Search for the cell housing the specified text and yield its (x, y) center coordinate. 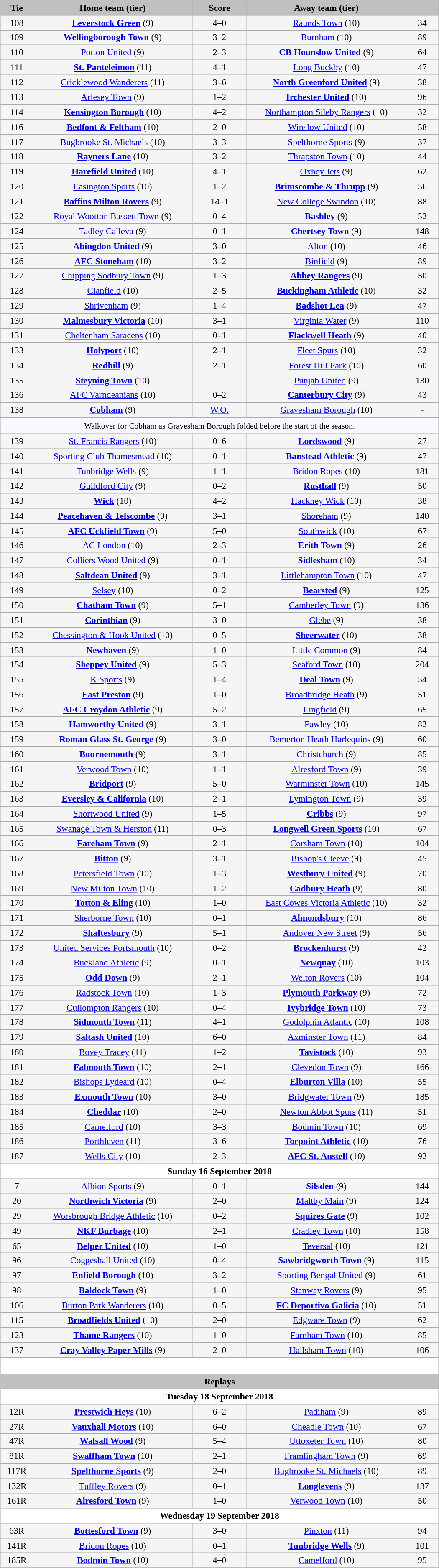
114 (17, 112)
St. Francis Rangers (10) (112, 442)
Thrapston Town (10) (327, 157)
Cribbs (9) (327, 814)
Almondsbury (10) (327, 918)
Edgware Town (9) (327, 1320)
Cullompton Rangers (10) (112, 1008)
Northampton Sileby Rangers (10) (327, 112)
Glebe (9) (327, 620)
Cadbury Heath (9) (327, 889)
186 (17, 1142)
Shortwood United (9) (112, 814)
Albion Sports (9) (112, 1186)
Westbury United (9) (327, 873)
Rusthall (9) (327, 486)
Padiham (9) (327, 1412)
Torpoint Athletic (10) (327, 1142)
149 (17, 590)
St. Panteleimon (11) (112, 68)
Cray Valley Paper Mills (9) (112, 1350)
177 (17, 1008)
46 (422, 246)
119 (17, 172)
184 (17, 1112)
Littlehampton Town (10) (327, 575)
Rayners Lane (10) (112, 157)
12R (17, 1412)
170 (17, 903)
Clevedon Town (9) (327, 1067)
Plymouth Parkway (9) (327, 993)
81R (17, 1456)
27 (422, 442)
Eversley & California (10) (112, 799)
Leverstock Green (9) (112, 23)
Corinthian (9) (112, 620)
Warminster Town (10) (327, 784)
126 (17, 261)
Burnham (10) (327, 38)
162 (17, 784)
AFC Uckfield Town (9) (112, 531)
103 (422, 963)
Lymington Town (9) (327, 799)
Bedfont & Feltham (10) (112, 127)
Canterbury City (9) (327, 395)
Elburton Villa (10) (327, 1082)
AFC Stoneham (10) (112, 261)
Falmouth Town (10) (112, 1067)
Hackney Wick (10) (327, 501)
FC Deportivo Galicia (10) (327, 1305)
Silsden (9) (327, 1186)
Harefield United (10) (112, 172)
Burton Park Wanderers (10) (112, 1305)
113 (17, 97)
Pinxton (11) (327, 1531)
98 (17, 1290)
Bishops Lydeard (10) (112, 1082)
Sheerwater (10) (327, 635)
150 (17, 605)
27R (17, 1427)
East Cowes Victoria Athletic (10) (327, 903)
142 (17, 486)
185R (17, 1560)
187 (17, 1157)
Southwick (10) (327, 531)
Redhill (9) (112, 365)
Home team (tier) (112, 8)
Little Common (9) (327, 650)
Exmouth Town (10) (112, 1097)
165 (17, 829)
Camberley Town (9) (327, 605)
Chessington & Hook United (10) (112, 635)
139 (17, 442)
Bottesford Town (9) (112, 1531)
Walsall Wood (9) (112, 1441)
Fareham Town (9) (112, 844)
Tavistock (10) (327, 1052)
Away team (tier) (327, 8)
United Services Portsmouth (10) (112, 948)
Coggeshall United (10) (112, 1261)
152 (17, 635)
49 (17, 1231)
109 (17, 38)
141R (17, 1546)
Bridgwater Town (9) (327, 1097)
120 (17, 187)
37 (422, 142)
2–5 (219, 291)
Corsham Town (10) (327, 844)
Bishop's Cleeve (9) (327, 858)
Replays (219, 1382)
164 (17, 814)
Maltby Main (9) (327, 1201)
Newquay (10) (327, 963)
North Greenford United (9) (327, 82)
40 (422, 336)
154 (17, 665)
151 (17, 620)
172 (17, 933)
AFC Croydon Athletic (9) (112, 710)
Chertsey Town (9) (327, 232)
Oxhey Jets (9) (327, 172)
Abingdon United (9) (112, 246)
204 (422, 665)
Steyning Town (10) (112, 381)
26 (422, 546)
133 (17, 351)
CB Hounslow United (9) (327, 53)
Score (219, 8)
Petersfield Town (10) (112, 873)
0–3 (219, 829)
147 (17, 561)
161R (17, 1501)
Belper United (10) (112, 1246)
Swanage Town & Herston (11) (112, 829)
Erith Town (9) (327, 546)
52 (422, 217)
Longlevens (9) (327, 1486)
76 (422, 1142)
Bitton (9) (112, 858)
159 (17, 739)
Framlingham Town (9) (327, 1456)
Cheddar (10) (112, 1112)
Axminster Town (11) (327, 1037)
Punjab United (9) (327, 381)
160 (17, 754)
101 (422, 1546)
Godolphin Atlantic (10) (327, 1022)
Hailsham Town (10) (327, 1350)
Bashley (9) (327, 217)
Irchester United (10) (327, 97)
92 (422, 1157)
Buckland Athletic (9) (112, 963)
East Preston (9) (112, 695)
Tadley Calleva (9) (112, 232)
Stanway Rovers (9) (327, 1290)
6–2 (219, 1412)
Bovey Tracey (11) (112, 1052)
157 (17, 710)
112 (17, 82)
Enfield Borough (10) (112, 1276)
Kensington Borough (10) (112, 112)
Ivybridge Town (10) (327, 1008)
117 (17, 142)
29 (17, 1216)
180 (17, 1052)
Clanfield (10) (112, 291)
20 (17, 1201)
64 (422, 53)
Shoreham (9) (327, 516)
Tuffley Rovers (9) (112, 1486)
NKF Burbage (10) (112, 1231)
63R (17, 1531)
Saltdean United (9) (112, 575)
Buckingham Athletic (10) (327, 291)
42 (422, 948)
Uttoxeter Town (10) (327, 1441)
AFC St. Austell (10) (327, 1157)
Badshot Lea (9) (327, 306)
163 (17, 799)
Royal Wootton Bassett Town (9) (112, 217)
122 (17, 217)
Forest Hill Park (10) (327, 365)
New College Swindon (10) (327, 202)
131 (17, 336)
132R (17, 1486)
Sidlesham (10) (327, 561)
Teversal (10) (327, 1246)
70 (422, 873)
82 (422, 725)
58 (422, 127)
161 (17, 769)
Raunds Town (10) (327, 23)
Brimscombe & Thrupp (9) (327, 187)
Easington Sports (10) (112, 187)
Shaftesbury (9) (112, 933)
116 (17, 127)
Arlesey Town (9) (112, 97)
Cheltenham Saracens (10) (112, 336)
W.O. (219, 410)
Wells City (10) (112, 1157)
Abbey Rangers (9) (327, 276)
127 (17, 276)
169 (17, 889)
88 (422, 202)
Cheadle Town (10) (327, 1427)
Longwell Green Sports (10) (327, 829)
123 (17, 1335)
43 (422, 395)
44 (422, 157)
Shrivenham (9) (112, 306)
Cobham (9) (112, 410)
175 (17, 978)
Radstock Town (10) (112, 993)
141 (17, 471)
45 (422, 858)
93 (422, 1052)
Sherborne Town (10) (112, 918)
Malmesbury Victoria (10) (112, 321)
72 (422, 993)
Wick (10) (112, 501)
Sheppey United (9) (112, 665)
86 (422, 918)
Chatham Town (9) (112, 605)
Holyport (10) (112, 351)
171 (17, 918)
179 (17, 1037)
AC London (10) (112, 546)
Prestwich Heys (10) (112, 1412)
153 (17, 650)
Tie (17, 8)
Selsey (10) (112, 590)
Fawley (10) (327, 725)
Deal Town (9) (327, 680)
Newhaven (9) (112, 650)
Baffins Milton Rovers (9) (112, 202)
138 (17, 410)
134 (17, 365)
54 (422, 680)
Wednesday 19 September 2018 (219, 1516)
Sawbridgworth Town (9) (327, 1261)
Sporting Bengal United (9) (327, 1276)
Virginia Water (9) (327, 321)
Swaffham Town (10) (112, 1456)
Worsbrough Bridge Athletic (10) (112, 1216)
Chipping Sodbury Town (9) (112, 276)
Peacehaven & Telscombe (9) (112, 516)
146 (17, 546)
Flackwell Heath (9) (327, 336)
155 (17, 680)
Newton Abbot Spurs (11) (327, 1112)
Fleet Spurs (10) (327, 351)
Gravesham Borough (10) (327, 410)
55 (422, 1082)
Roman Glass St. George (9) (112, 739)
0–6 (219, 442)
Walkover for Cobham as Gravesham Borough folded before the start of the season. (219, 426)
61 (422, 1276)
Binfield (9) (327, 261)
94 (422, 1531)
129 (17, 306)
Winslow United (10) (327, 127)
Squires Gate (9) (327, 1216)
Seaford Town (10) (327, 665)
7 (17, 1186)
AFC Varndeanians (10) (112, 395)
128 (17, 291)
Bearsted (9) (327, 590)
Baldock Town (9) (112, 1290)
Odd Down (9) (112, 978)
167 (17, 858)
Welton Rovers (10) (327, 978)
Farnham Town (10) (327, 1335)
102 (422, 1216)
174 (17, 963)
183 (17, 1097)
Cradley Town (10) (327, 1231)
Vauxhall Motors (10) (112, 1427)
Cricklewood Wanderers (11) (112, 82)
Sunday 16 September 2018 (219, 1172)
Sporting Club Thamesmead (10) (112, 457)
Totton & Eling (10) (112, 903)
73 (422, 1008)
Sidmouth Town (11) (112, 1022)
Alton (10) (327, 246)
Broadfields United (10) (112, 1320)
Broadbridge Heath (9) (327, 695)
182 (17, 1082)
- (422, 410)
143 (17, 501)
Bournemouth (9) (112, 754)
47R (17, 1441)
156 (17, 695)
111 (17, 68)
Thame Rangers (10) (112, 1335)
5–2 (219, 710)
Guildford City (9) (112, 486)
Brockenhurst (9) (327, 948)
5–3 (219, 665)
118 (17, 157)
Northwich Victoria (9) (112, 1201)
Bridport (9) (112, 784)
Wellingborough Town (9) (112, 38)
Christchurch (9) (327, 754)
Andover New Street (9) (327, 933)
Hamworthy United (9) (112, 725)
117R (17, 1471)
1–5 (219, 814)
Saltash United (10) (112, 1037)
Lordswood (9) (327, 442)
Porthleven (11) (112, 1142)
Lingfield (9) (327, 710)
Potton United (9) (112, 53)
176 (17, 993)
135 (17, 381)
Long Buckby (10) (327, 68)
Tuesday 18 September 2018 (219, 1397)
Colliers Wood United (9) (112, 561)
Banstead Athletic (9) (327, 457)
173 (17, 948)
New Milton Town (10) (112, 889)
K Sports (9) (112, 680)
5–4 (219, 1441)
14–1 (219, 202)
178 (17, 1022)
Bemerton Heath Harlequins (9) (327, 739)
168 (17, 873)
